Capture the cell that displays the provided text and extract its [X, Y] central coordinate. 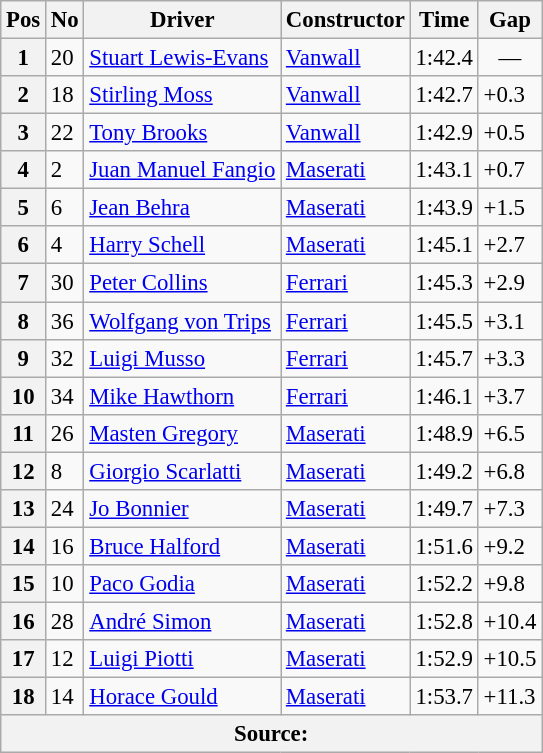
+6.5 [510, 433]
7 [24, 283]
1:42.4 [444, 58]
1:49.7 [444, 509]
Horace Gould [182, 697]
Masten Gregory [182, 433]
+11.3 [510, 697]
1:45.1 [444, 245]
Stirling Moss [182, 95]
Source: [272, 734]
1:42.9 [444, 133]
1:48.9 [444, 433]
13 [24, 509]
1:43.1 [444, 170]
1:49.2 [444, 471]
5 [24, 208]
Jo Bonnier [182, 509]
30 [65, 283]
+9.8 [510, 584]
1:43.9 [444, 208]
Gap [510, 20]
+10.5 [510, 659]
Peter Collins [182, 283]
1:52.9 [444, 659]
+3.7 [510, 396]
1:45.7 [444, 358]
Wolfgang von Trips [182, 321]
3 [24, 133]
36 [65, 321]
+6.8 [510, 471]
34 [65, 396]
Mike Hawthorn [182, 396]
Paco Godia [182, 584]
20 [65, 58]
28 [65, 621]
26 [65, 433]
+7.3 [510, 509]
+0.5 [510, 133]
9 [24, 358]
Harry Schell [182, 245]
1:52.2 [444, 584]
Driver [182, 20]
+2.9 [510, 283]
1:46.1 [444, 396]
Tony Brooks [182, 133]
17 [24, 659]
15 [24, 584]
Time [444, 20]
1:52.8 [444, 621]
+0.7 [510, 170]
11 [24, 433]
Stuart Lewis-Evans [182, 58]
Luigi Piotti [182, 659]
1:45.3 [444, 283]
32 [65, 358]
No [65, 20]
24 [65, 509]
— [510, 58]
1:45.5 [444, 321]
1:51.6 [444, 546]
+10.4 [510, 621]
22 [65, 133]
+2.7 [510, 245]
1 [24, 58]
1:53.7 [444, 697]
André Simon [182, 621]
+9.2 [510, 546]
+0.3 [510, 95]
+3.1 [510, 321]
Pos [24, 20]
1:42.7 [444, 95]
Giorgio Scarlatti [182, 471]
Luigi Musso [182, 358]
Bruce Halford [182, 546]
Jean Behra [182, 208]
+1.5 [510, 208]
+3.3 [510, 358]
Juan Manuel Fangio [182, 170]
Constructor [346, 20]
